Extract the (X, Y) coordinate from the center of the cell holding the provided text.  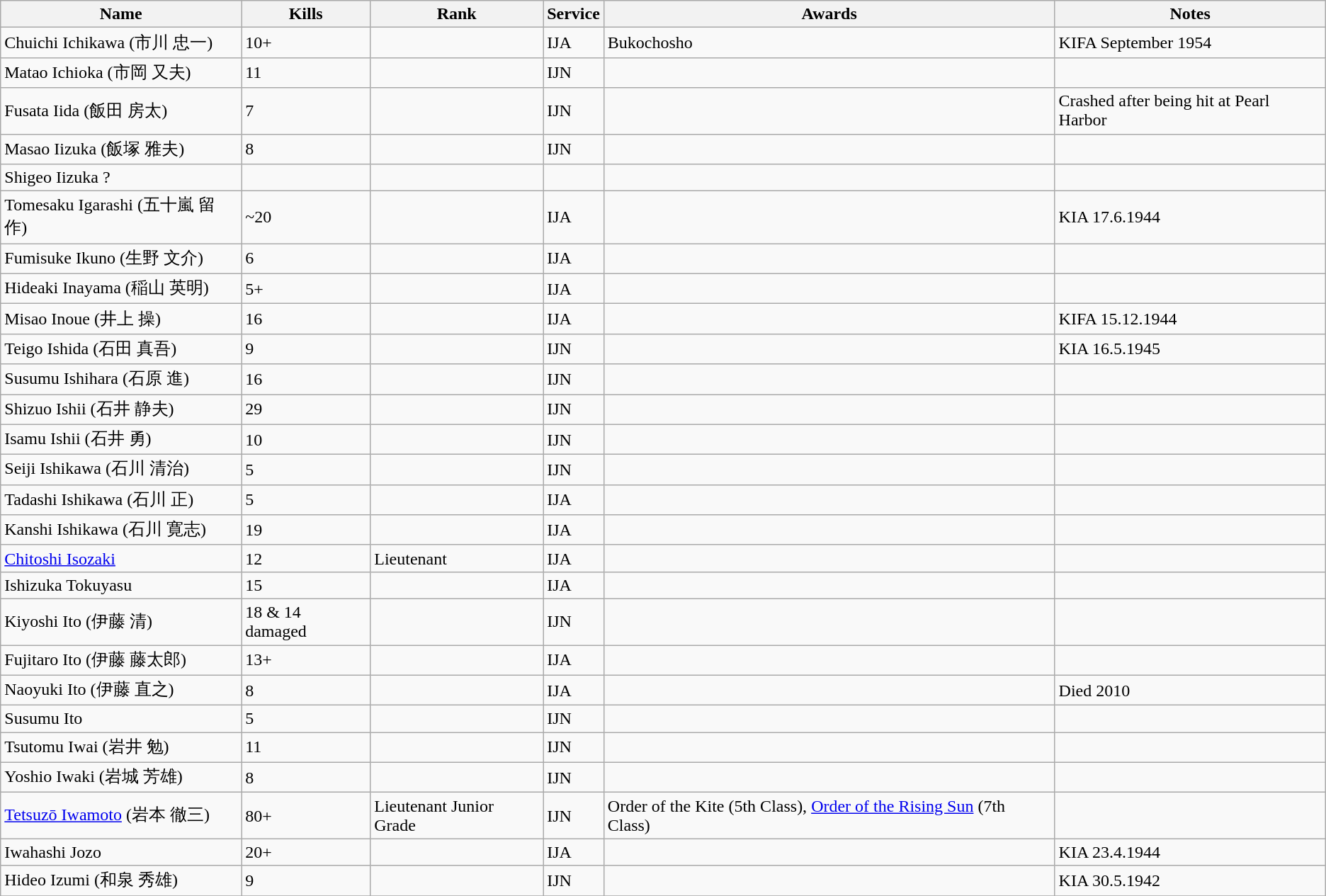
Kills (306, 14)
18 & 14 damaged (306, 622)
Crashed after being hit at Pearl Harbor (1190, 110)
Hideaki Inayama (稲山 英明) (121, 289)
Kiyoshi Ito (伊藤 清) (121, 622)
Matao Ichioka (市岡 又夫) (121, 72)
Isamu Ishii (石井 勇) (121, 439)
KIA 17.6.1944 (1190, 217)
7 (306, 110)
Chuichi Ichikawa (市川 忠一) (121, 42)
Lieutenant (457, 558)
Yoshio Iwaki (岩城 芳雄) (121, 778)
15 (306, 585)
Order of the Kite (5th Class), Order of the Rising Sun (7th Class) (829, 816)
Fujitaro Ito (伊藤 藤太郎) (121, 660)
KIFA September 1954 (1190, 42)
Rank (457, 14)
Kanshi Ishikawa (石川 寛志) (121, 530)
80+ (306, 816)
Fusata Iida (飯田 房太) (121, 110)
Died 2010 (1190, 690)
12 (306, 558)
Naoyuki Ito (伊藤 直之) (121, 690)
Shizuo Ishii (石井 静夫) (121, 409)
Name (121, 14)
Awards (829, 14)
20+ (306, 852)
13+ (306, 660)
KIA 30.5.1942 (1190, 881)
Tomesaku Igarashi (五十嵐 留作) (121, 217)
10 (306, 439)
Hideo Izumi (和泉 秀雄) (121, 881)
Susumu Ishihara (石原 進) (121, 380)
10+ (306, 42)
Chitoshi Isozaki (121, 558)
Fumisuke Ikuno (生野 文介) (121, 259)
~20 (306, 217)
Seiji Ishikawa (石川 清治) (121, 470)
6 (306, 259)
19 (306, 530)
5+ (306, 289)
Lieutenant Junior Grade (457, 816)
Ishizuka Tokuyasu (121, 585)
Susumu Ito (121, 719)
Tsutomu Iwai (岩井 勉) (121, 748)
Bukochosho (829, 42)
Tadashi Ishikawa (石川 正) (121, 500)
KIA 23.4.1944 (1190, 852)
Service (574, 14)
Masao Iizuka (飯塚 雅夫) (121, 149)
Tetsuzō Iwamoto (岩本 徹三) (121, 816)
KIFA 15.12.1944 (1190, 319)
Iwahashi Jozo (121, 852)
Notes (1190, 14)
29 (306, 409)
Shigeo Iizuka ? (121, 178)
Teigo Ishida (石田 真吾) (121, 348)
KIA 16.5.1945 (1190, 348)
Misao Inoue (井上 操) (121, 319)
